Search for the cell housing the specified text and yield its (X, Y) center coordinate. 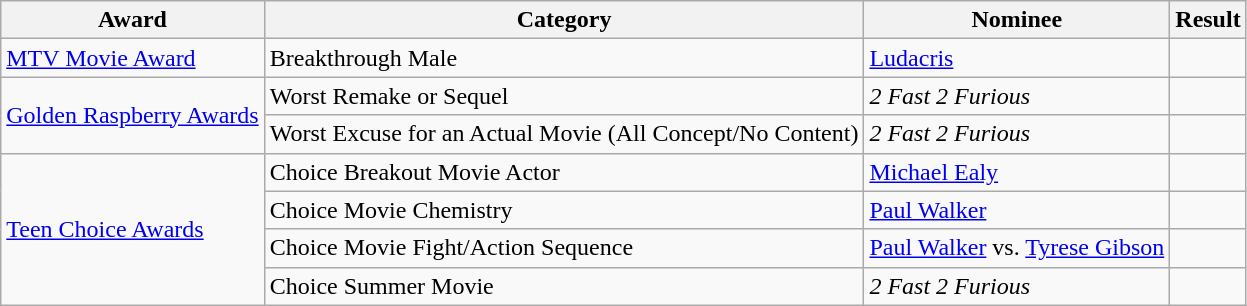
Ludacris (1017, 58)
Teen Choice Awards (132, 229)
Category (564, 20)
Award (132, 20)
Worst Excuse for an Actual Movie (All Concept/No Content) (564, 134)
Golden Raspberry Awards (132, 115)
Paul Walker vs. Tyrese Gibson (1017, 248)
Worst Remake or Sequel (564, 96)
Nominee (1017, 20)
Breakthrough Male (564, 58)
Paul Walker (1017, 210)
Choice Summer Movie (564, 286)
Result (1208, 20)
Choice Movie Chemistry (564, 210)
Choice Breakout Movie Actor (564, 172)
MTV Movie Award (132, 58)
Michael Ealy (1017, 172)
Choice Movie Fight/Action Sequence (564, 248)
